Return the (x, y) coordinate for the center point of the cell that contains the specified text.  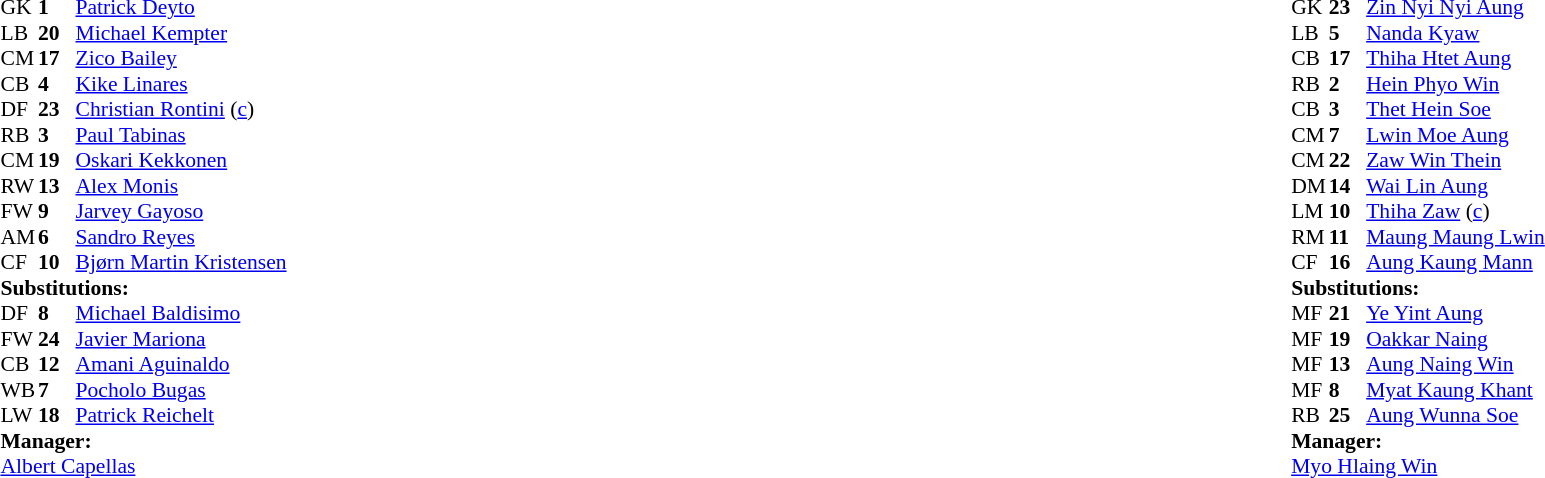
18 (57, 415)
Lwin Moe Aung (1456, 135)
Paul Tabinas (182, 135)
Myat Kaung Khant (1456, 390)
Sandro Reyes (182, 237)
22 (1348, 161)
Michael Kempter (182, 33)
2 (1348, 84)
Michael Baldisimo (182, 313)
Kike Linares (182, 84)
AM (19, 237)
5 (1348, 33)
Maung Maung Lwin (1456, 237)
12 (57, 365)
Amani Aguinaldo (182, 365)
LW (19, 415)
Aung Naing Win (1456, 365)
Zaw Win Thein (1456, 161)
Pocholo Bugas (182, 390)
Wai Lin Aung (1456, 186)
Thiha Htet Aung (1456, 59)
Zico Bailey (182, 59)
Alex Monis (182, 186)
WB (19, 390)
Jarvey Gayoso (182, 211)
Nanda Kyaw (1456, 33)
11 (1348, 237)
21 (1348, 313)
Aung Wunna Soe (1456, 415)
24 (57, 339)
Patrick Reichelt (182, 415)
Thiha Zaw (c) (1456, 211)
RM (1310, 237)
Javier Mariona (182, 339)
25 (1348, 415)
20 (57, 33)
14 (1348, 186)
DM (1310, 186)
Christian Rontini (c) (182, 109)
RW (19, 186)
4 (57, 84)
Aung Kaung Mann (1456, 263)
Oakkar Naing (1456, 339)
Oskari Kekkonen (182, 161)
Ye Yint Aung (1456, 313)
Bjørn Martin Kristensen (182, 263)
16 (1348, 263)
LM (1310, 211)
9 (57, 211)
23 (57, 109)
Hein Phyo Win (1456, 84)
6 (57, 237)
Thet Hein Soe (1456, 109)
